Detect which cell encompasses the target text, then output its (x, y) center coordinate. 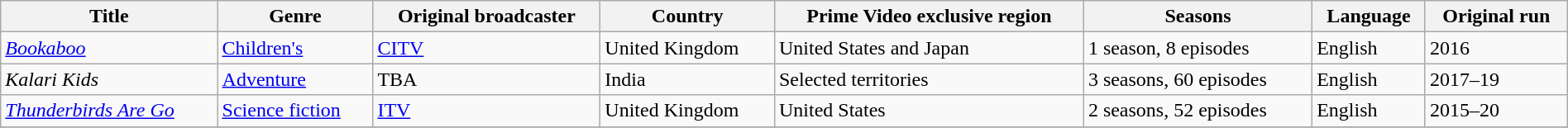
Selected territories (929, 79)
2015–20 (1496, 111)
TBA (486, 79)
2 seasons, 52 episodes (1198, 111)
Adventure (295, 79)
CITV (486, 48)
1 season, 8 episodes (1198, 48)
2017–19 (1496, 79)
ITV (486, 111)
Kalari Kids (109, 79)
Prime Video exclusive region (929, 17)
Genre (295, 17)
United States (929, 111)
Original broadcaster (486, 17)
3 seasons, 60 episodes (1198, 79)
Language (1370, 17)
Original run (1496, 17)
Title (109, 17)
United States and Japan (929, 48)
Seasons (1198, 17)
Country (688, 17)
India (688, 79)
Thunderbirds Are Go (109, 111)
2016 (1496, 48)
Bookaboo (109, 48)
Science fiction (295, 111)
Children's (295, 48)
